From the cell containing the given text, extract its center point as (X, Y) coordinate. 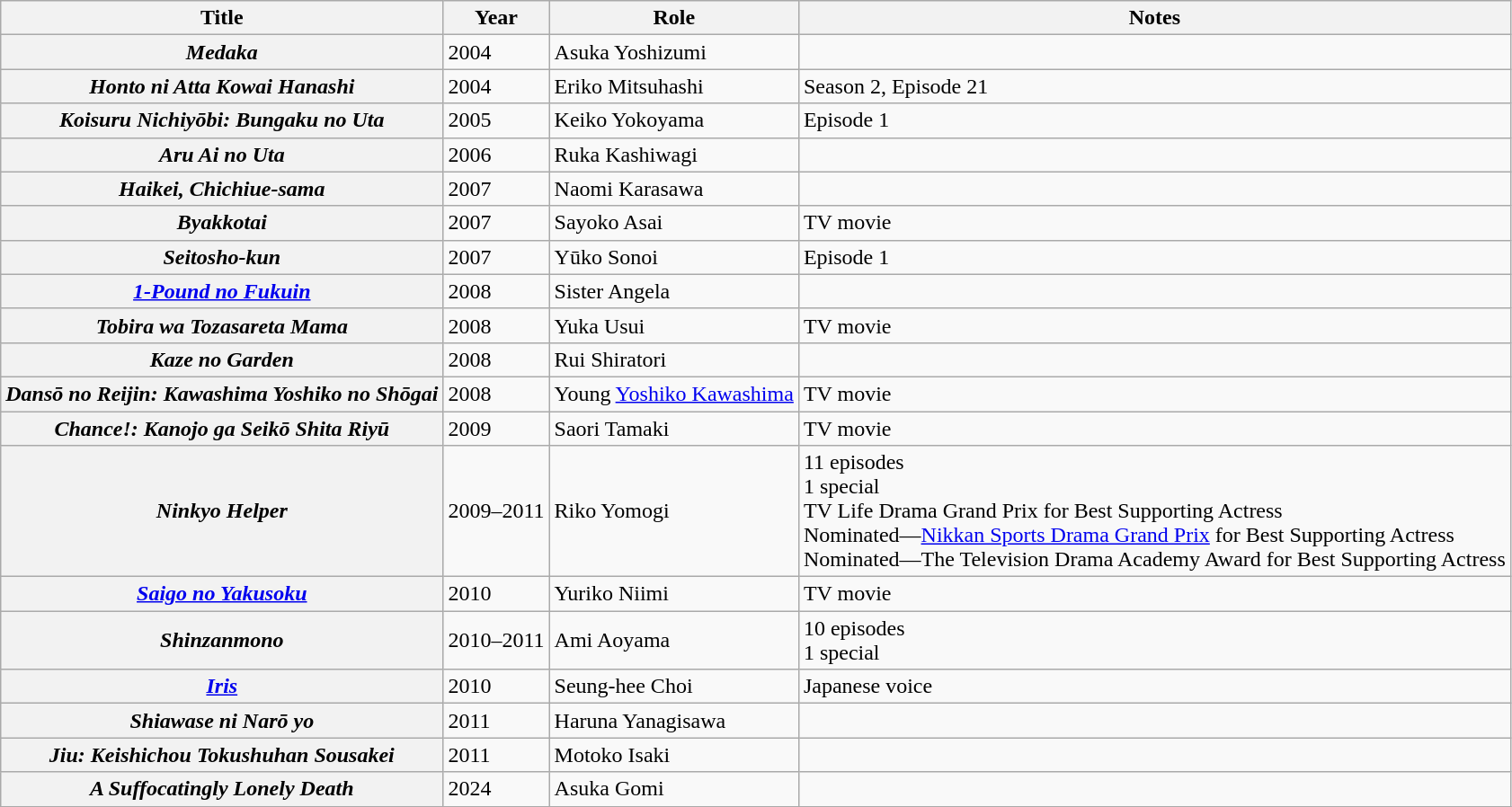
Season 2, Episode 21 (1154, 86)
Asuka Gomi (674, 789)
Saigo no Yakusoku (222, 594)
Koisuru Nichiyōbi: Bungaku no Uta (222, 120)
Jiu: Keishichou Tokushuhan Sousakei (222, 755)
2005 (496, 120)
Seitosho-kun (222, 257)
Japanese voice (1154, 687)
Kaze no Garden (222, 359)
Haikei, Chichiue-sama (222, 189)
Dansō no Reijin: Kawashima Yoshiko no Shōgai (222, 394)
Haruna Yanagisawa (674, 721)
Year (496, 18)
Title (222, 18)
Ami Aoyama (674, 640)
Yuriko Niimi (674, 594)
Role (674, 18)
Sister Angela (674, 291)
Yuka Usui (674, 325)
Honto ni Atta Kowai Hanashi (222, 86)
Medaka (222, 52)
Shiawase ni Narō yo (222, 721)
Young Yoshiko Kawashima (674, 394)
Sayoko Asai (674, 223)
Shinzanmono (222, 640)
2024 (496, 789)
10 episodes1 special (1154, 640)
Tobira wa Tozasareta Mama (222, 325)
A Suffocatingly Lonely Death (222, 789)
2009 (496, 429)
Chance!: Kanojo ga Seikō Shita Riyū (222, 429)
2009–2011 (496, 511)
Seung-hee Choi (674, 687)
Naomi Karasawa (674, 189)
Keiko Yokoyama (674, 120)
Yūko Sonoi (674, 257)
Aru Ai no Uta (222, 155)
Iris (222, 687)
Byakkotai (222, 223)
Rui Shiratori (674, 359)
Asuka Yoshizumi (674, 52)
Saori Tamaki (674, 429)
Ruka Kashiwagi (674, 155)
1-Pound no Fukuin (222, 291)
2010–2011 (496, 640)
2006 (496, 155)
Eriko Mitsuhashi (674, 86)
Notes (1154, 18)
Motoko Isaki (674, 755)
Riko Yomogi (674, 511)
Ninkyo Helper (222, 511)
